Output the [x, y] coordinate of the center of the cell containing the given text.  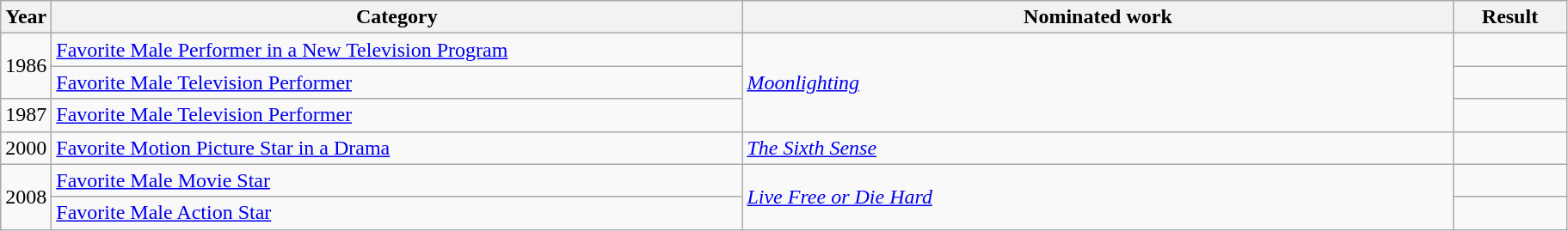
Favorite Male Movie Star [397, 180]
1987 [26, 115]
2008 [26, 197]
Result [1510, 17]
2000 [26, 148]
Live Free or Die Hard [1098, 197]
The Sixth Sense [1098, 148]
Moonlighting [1098, 82]
Favorite Male Action Star [397, 213]
Favorite Male Performer in a New Television Program [397, 50]
Favorite Motion Picture Star in a Drama [397, 148]
Nominated work [1098, 17]
Category [397, 17]
Year [26, 17]
1986 [26, 66]
